Output the [x, y] coordinate of the center of the cell containing the given text.  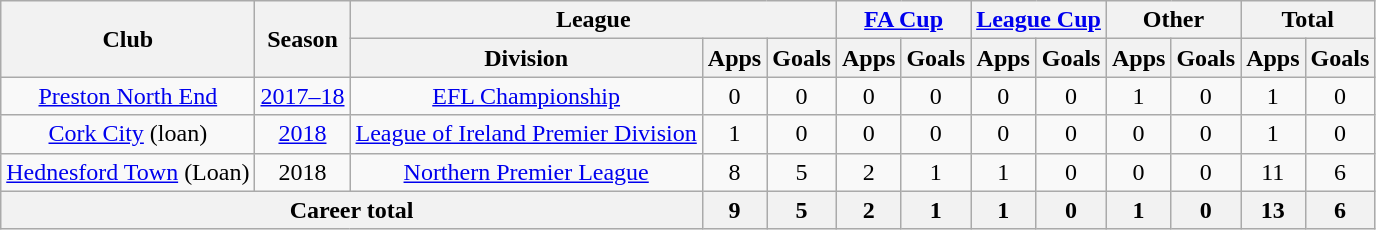
Hednesford Town (Loan) [128, 172]
Season [302, 39]
9 [734, 210]
EFL Championship [526, 96]
11 [1273, 172]
8 [734, 172]
2017–18 [302, 96]
Preston North End [128, 96]
Career total [352, 210]
13 [1273, 210]
Cork City (loan) [128, 134]
League [593, 20]
Total [1308, 20]
Division [526, 58]
Other [1173, 20]
League Cup [1039, 20]
Northern Premier League [526, 172]
FA Cup [903, 20]
Club [128, 39]
League of Ireland Premier Division [526, 134]
